Identify which cell holds the provided text, then report its (x, y) central coordinate. 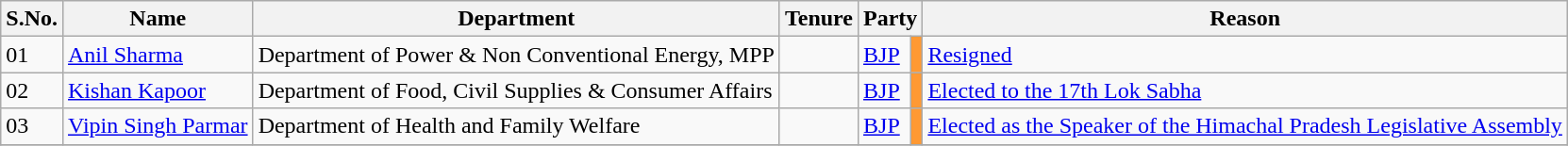
Vipin Singh Parmar (158, 126)
Department of Food, Civil Supplies & Consumer Affairs (516, 90)
Department of Health and Family Welfare (516, 126)
Tenure (819, 19)
03 (32, 126)
Department (516, 19)
Elected as the Speaker of the Himachal Pradesh Legislative Assembly (1245, 126)
Reason (1245, 19)
Name (158, 19)
Anil Sharma (158, 55)
Kishan Kapoor (158, 90)
Elected to the 17th Lok Sabha (1245, 90)
Department of Power & Non Conventional Energy, MPP (516, 55)
01 (32, 55)
02 (32, 90)
S.No. (32, 19)
Party (891, 19)
Resigned (1245, 55)
